For the text-containing cell, return its midpoint in [X, Y] coordinate format. 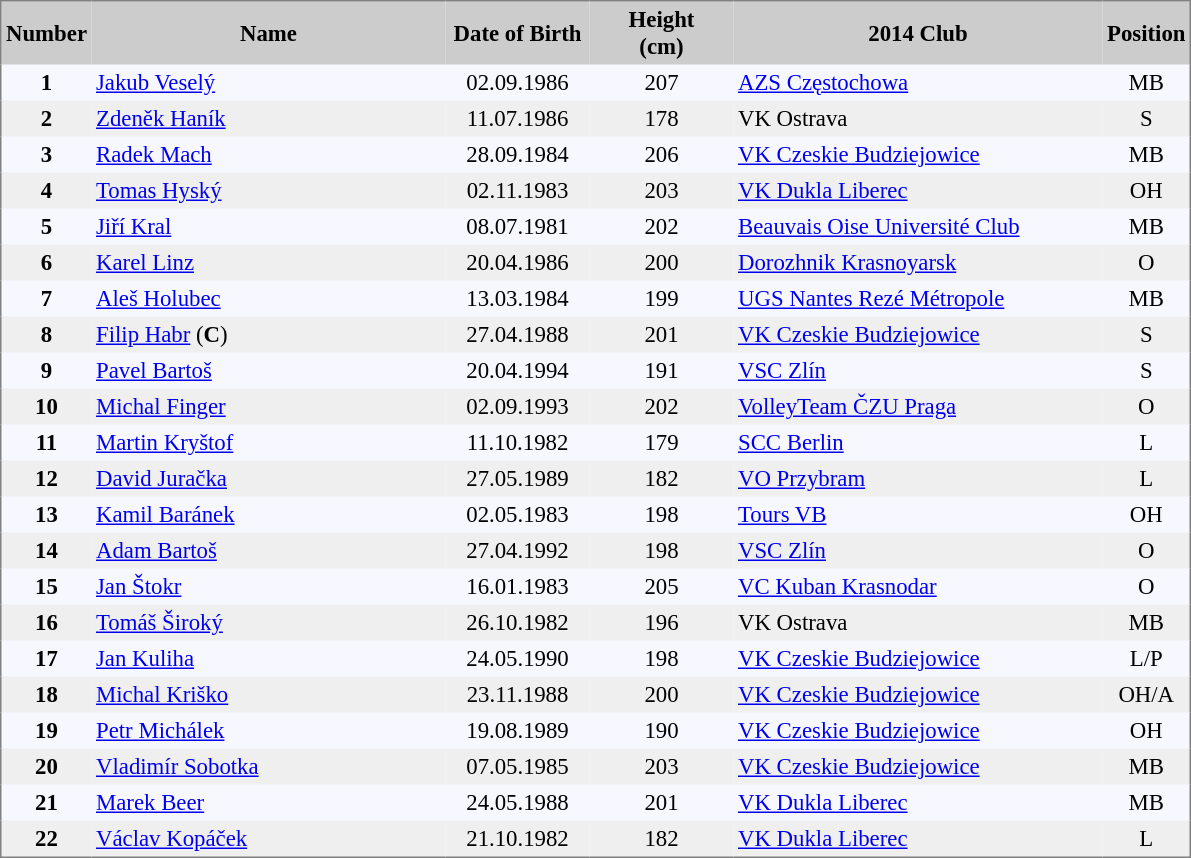
21.10.1982 [518, 838]
Tomáš Široký [269, 622]
VO Przybram [918, 478]
Zdeněk Haník [269, 118]
205 [662, 586]
08.07.1981 [518, 226]
178 [662, 118]
196 [662, 622]
Martin Kryštof [269, 442]
Kamil Baránek [269, 514]
27.05.1989 [518, 478]
20.04.1994 [518, 370]
07.05.1985 [518, 766]
L/P [1146, 658]
28.09.1984 [518, 154]
17 [46, 658]
02.05.1983 [518, 514]
20 [46, 766]
Radek Mach [269, 154]
18 [46, 694]
SCC Berlin [918, 442]
190 [662, 730]
19 [46, 730]
12 [46, 478]
Filip Habr (C) [269, 334]
6 [46, 262]
2014 Club [918, 33]
27.04.1988 [518, 334]
Aleš Holubec [269, 298]
VolleyTeam ČZU Praga [918, 406]
2 [46, 118]
AZS Częstochowa [918, 82]
5 [46, 226]
Pavel Bartoš [269, 370]
13.03.1984 [518, 298]
VC Kuban Krasnodar [918, 586]
24.05.1988 [518, 802]
27.04.1992 [518, 550]
11 [46, 442]
02.11.1983 [518, 190]
02.09.1993 [518, 406]
Marek Beer [269, 802]
199 [662, 298]
Date of Birth [518, 33]
Jan Štokr [269, 586]
19.08.1989 [518, 730]
02.09.1986 [518, 82]
8 [46, 334]
David Juračka [269, 478]
Tours VB [918, 514]
Karel Linz [269, 262]
Dorozhnik Krasnoyarsk [918, 262]
14 [46, 550]
26.10.1982 [518, 622]
179 [662, 442]
Height(cm) [662, 33]
Beauvais Oise Université Club [918, 226]
Petr Michálek [269, 730]
3 [46, 154]
Tomas Hyský [269, 190]
Name [269, 33]
22 [46, 838]
Vladimír Sobotka [269, 766]
1 [46, 82]
Jan Kuliha [269, 658]
Position [1146, 33]
UGS Nantes Rezé Métropole [918, 298]
Adam Bartoš [269, 550]
23.11.1988 [518, 694]
24.05.1990 [518, 658]
Jiří Kral [269, 226]
OH/A [1146, 694]
21 [46, 802]
Václav Kopáček [269, 838]
7 [46, 298]
11.07.1986 [518, 118]
11.10.1982 [518, 442]
Michal Finger [269, 406]
20.04.1986 [518, 262]
Michal Kriško [269, 694]
207 [662, 82]
Number [46, 33]
15 [46, 586]
Jakub Veselý [269, 82]
13 [46, 514]
10 [46, 406]
16.01.1983 [518, 586]
4 [46, 190]
16 [46, 622]
9 [46, 370]
206 [662, 154]
191 [662, 370]
